Identify which cell holds the provided text, then report its (X, Y) central coordinate. 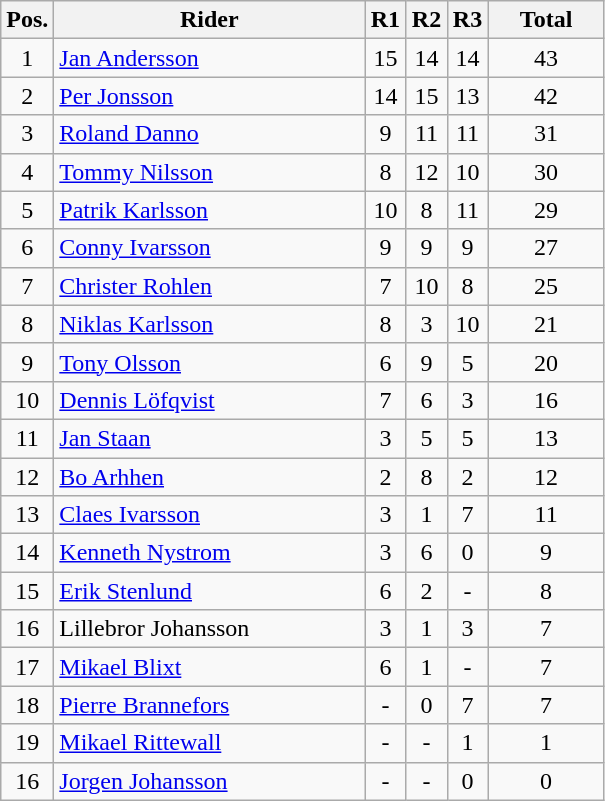
R2 (426, 20)
Mikael Blixt (210, 667)
Tommy Nilsson (210, 172)
R1 (386, 20)
Pierre Brannefors (210, 705)
Lillebror Johansson (210, 629)
Bo Arhhen (210, 477)
42 (546, 96)
Roland Danno (210, 134)
Jan Andersson (210, 58)
Pos. (28, 20)
Per Jonsson (210, 96)
18 (28, 705)
R3 (468, 20)
Jorgen Johansson (210, 781)
Claes Ivarsson (210, 515)
29 (546, 210)
Mikael Rittewall (210, 743)
Christer Rohlen (210, 286)
31 (546, 134)
Rider (210, 20)
4 (28, 172)
Tony Olsson (210, 362)
43 (546, 58)
Dennis Löfqvist (210, 400)
Patrik Karlsson (210, 210)
Total (546, 20)
21 (546, 324)
27 (546, 248)
Kenneth Nystrom (210, 553)
Niklas Karlsson (210, 324)
19 (28, 743)
25 (546, 286)
Conny Ivarsson (210, 248)
Erik Stenlund (210, 591)
20 (546, 362)
Jan Staan (210, 438)
17 (28, 667)
30 (546, 172)
